Search for the cell housing the specified text and yield its (x, y) center coordinate. 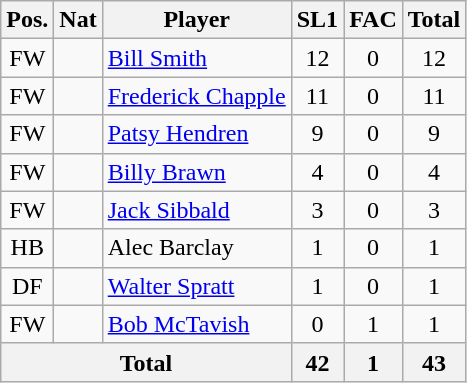
Frederick Chapple (196, 96)
43 (434, 362)
Patsy Hendren (196, 134)
Billy Brawn (196, 172)
Bill Smith (196, 58)
Walter Spratt (196, 286)
SL1 (317, 20)
HB (28, 248)
Alec Barclay (196, 248)
Jack Sibbald (196, 210)
Player (196, 20)
DF (28, 286)
Pos. (28, 20)
FAC (374, 20)
42 (317, 362)
Nat (78, 20)
Bob McTavish (196, 324)
